Provide the (x, y) coordinate of the cell's center where the given text is located.  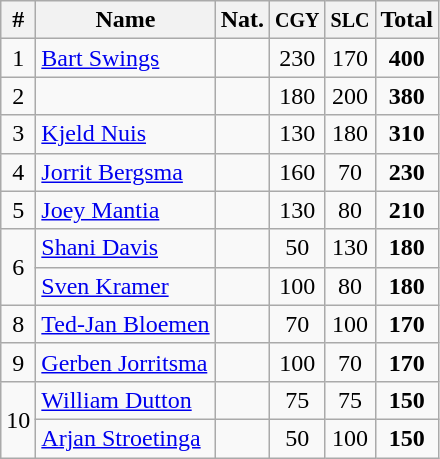
Jorrit Bergsma (126, 172)
1 (18, 58)
8 (18, 324)
6 (18, 267)
Bart Swings (126, 58)
Nat. (242, 20)
400 (407, 58)
Arjan Stroetinga (126, 438)
Gerben Jorritsma (126, 362)
9 (18, 362)
Kjeld Nuis (126, 134)
# (18, 20)
Sven Kramer (126, 286)
200 (350, 96)
4 (18, 172)
SLC (350, 20)
2 (18, 96)
160 (298, 172)
Name (126, 20)
210 (407, 210)
10 (18, 419)
Total (407, 20)
380 (407, 96)
310 (407, 134)
Ted-Jan Bloemen (126, 324)
Joey Mantia (126, 210)
Shani Davis (126, 248)
3 (18, 134)
William Dutton (126, 400)
5 (18, 210)
CGY (298, 20)
